Output the (X, Y) coordinate of the center of the cell containing the given text.  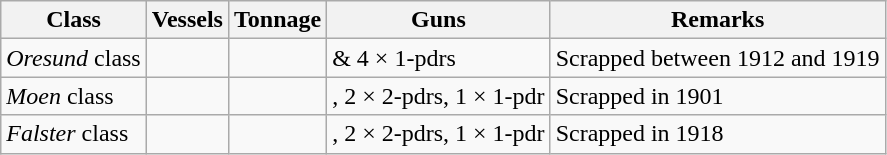
& 4 × 1-pdrs (438, 58)
Moen class (74, 96)
Guns (438, 20)
Falster class (74, 134)
Vessels (187, 20)
Scrapped in 1901 (718, 96)
Scrapped between 1912 and 1919 (718, 58)
Class (74, 20)
Tonnage (277, 20)
Remarks (718, 20)
Oresund class (74, 58)
Scrapped in 1918 (718, 134)
